Locate the cell with the specified text and output its (x, y) center coordinate. 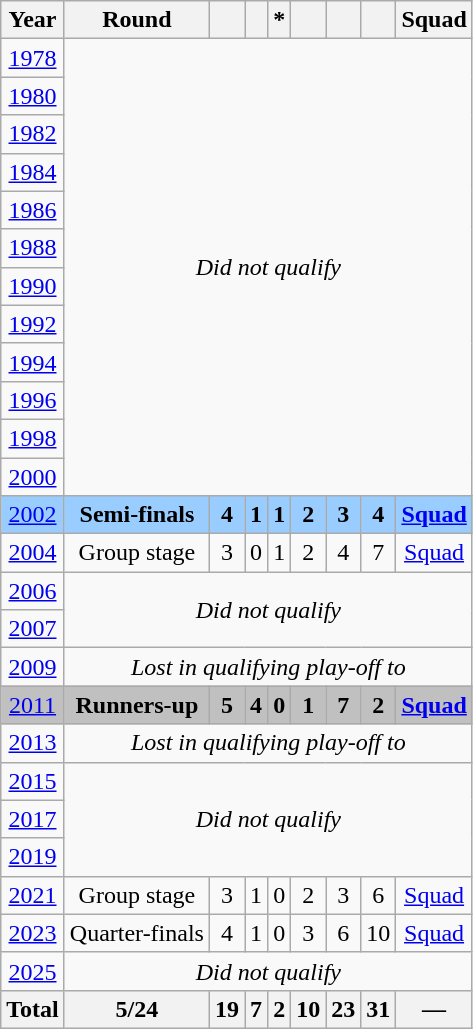
5 (226, 705)
1982 (33, 134)
2004 (33, 553)
2000 (33, 477)
2015 (33, 781)
Semi-finals (136, 515)
1994 (33, 362)
Total (33, 1009)
31 (378, 1009)
2006 (33, 591)
1986 (33, 210)
1980 (33, 96)
Runners-up (136, 705)
2007 (33, 629)
1988 (33, 248)
2023 (33, 933)
5/24 (136, 1009)
1990 (33, 286)
2009 (33, 667)
2017 (33, 819)
2025 (33, 971)
19 (226, 1009)
23 (344, 1009)
1978 (33, 58)
Year (33, 20)
2019 (33, 857)
1992 (33, 324)
1996 (33, 400)
Round (136, 20)
Quarter-finals (136, 933)
— (434, 1009)
1998 (33, 438)
* (280, 20)
2021 (33, 895)
1984 (33, 172)
2011 (33, 705)
2013 (33, 743)
2002 (33, 515)
